Return the [X, Y] coordinate for the center point of the cell that contains the specified text.  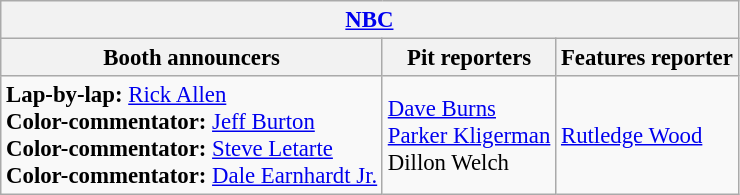
NBC [370, 20]
Booth announcers [192, 58]
Features reporter [647, 58]
Pit reporters [468, 58]
Rutledge Wood [647, 136]
Lap-by-lap: Rick AllenColor-commentator: Jeff BurtonColor-commentator: Steve LetarteColor-commentator: Dale Earnhardt Jr. [192, 136]
Dave BurnsParker KligermanDillon Welch [468, 136]
